From the cell containing the given text, extract its center point as (X, Y) coordinate. 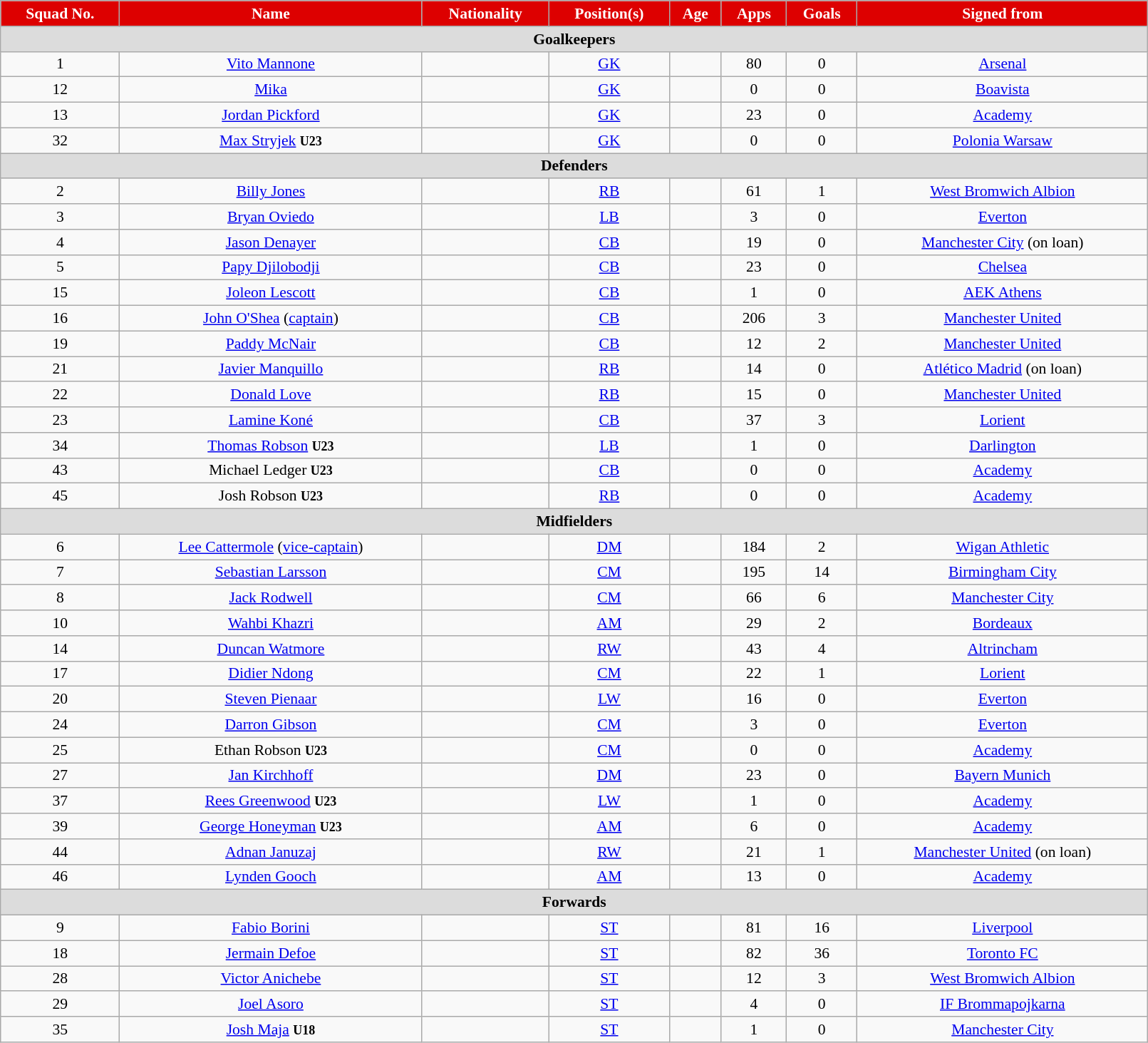
Javier Manquillo (271, 369)
32 (60, 140)
28 (60, 979)
Darron Gibson (271, 725)
Billy Jones (271, 192)
195 (754, 572)
Midfielders (574, 522)
AEK Athens (1003, 293)
Signed from (1003, 14)
Didier Ndong (271, 674)
Goals (822, 14)
Joleon Lescott (271, 293)
Jason Denayer (271, 242)
20 (60, 699)
45 (60, 496)
81 (754, 928)
Bordeaux (1003, 623)
Ethan Robson U23 (271, 750)
61 (754, 192)
Max Stryjek U23 (271, 140)
Arsenal (1003, 64)
Apps (754, 14)
Name (271, 14)
Lamine Koné (271, 420)
184 (754, 547)
Paddy McNair (271, 344)
Victor Anichebe (271, 979)
Forwards (574, 903)
Boavista (1003, 90)
Jack Rodwell (271, 598)
Darlington (1003, 446)
Wigan Athletic (1003, 547)
Liverpool (1003, 928)
80 (754, 64)
IF Brommapojkarna (1003, 1005)
Bryan Oviedo (271, 217)
8 (60, 598)
25 (60, 750)
Donald Love (271, 395)
44 (60, 852)
Papy Djilobodji (271, 267)
17 (60, 674)
Josh Robson U23 (271, 496)
Josh Maja U18 (271, 1029)
10 (60, 623)
Polonia Warsaw (1003, 140)
35 (60, 1029)
John O'Shea (captain) (271, 319)
Squad No. (60, 14)
Duncan Watmore (271, 649)
Nationality (485, 14)
Altrincham (1003, 649)
Jermain Defoe (271, 953)
Vito Mannone (271, 64)
Position(s) (609, 14)
Manchester United (on loan) (1003, 852)
Wahbi Khazri (271, 623)
George Honeyman U23 (271, 826)
206 (754, 319)
46 (60, 877)
Steven Pienaar (271, 699)
Mika (271, 90)
82 (754, 953)
Adnan Januzaj (271, 852)
Lynden Gooch (271, 877)
Fabio Borini (271, 928)
Manchester City (on loan) (1003, 242)
Age (695, 14)
Rees Greenwood U23 (271, 801)
24 (60, 725)
Bayern Munich (1003, 776)
66 (754, 598)
Toronto FC (1003, 953)
36 (822, 953)
34 (60, 446)
Defenders (574, 166)
Atlético Madrid (on loan) (1003, 369)
Jan Kirchhoff (271, 776)
27 (60, 776)
7 (60, 572)
Joel Asoro (271, 1005)
Goalkeepers (574, 39)
Lee Cattermole (vice-captain) (271, 547)
Thomas Robson U23 (271, 446)
Jordan Pickford (271, 115)
Birmingham City (1003, 572)
Sebastian Larsson (271, 572)
9 (60, 928)
39 (60, 826)
5 (60, 267)
18 (60, 953)
Chelsea (1003, 267)
Michael Ledger U23 (271, 471)
